Pinpoint the cell where the given text exists, returning its (X, Y) midpoint coordinate. 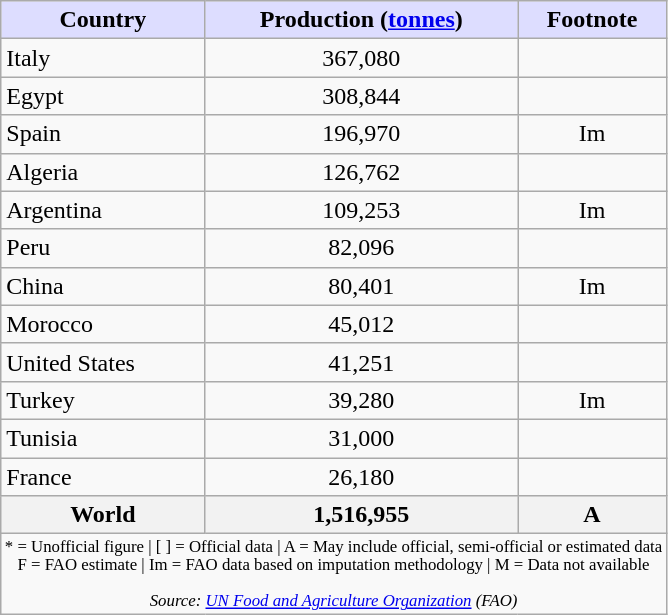
31,000 (362, 438)
109,253 (362, 210)
196,970 (362, 134)
Italy (103, 58)
Morocco (103, 324)
Footnote (592, 20)
Argentina (103, 210)
United States (103, 362)
308,844 (362, 96)
1,516,955 (362, 515)
39,280 (362, 400)
82,096 (362, 248)
Algeria (103, 172)
126,762 (362, 172)
World (103, 515)
26,180 (362, 477)
France (103, 477)
Production (tonnes) (362, 20)
Tunisia (103, 438)
80,401 (362, 286)
367,080 (362, 58)
Peru (103, 248)
Egypt (103, 96)
Turkey (103, 400)
Spain (103, 134)
China (103, 286)
Country (103, 20)
A (592, 515)
41,251 (362, 362)
45,012 (362, 324)
